Output the [x, y] coordinate of the center of the cell containing the given text.  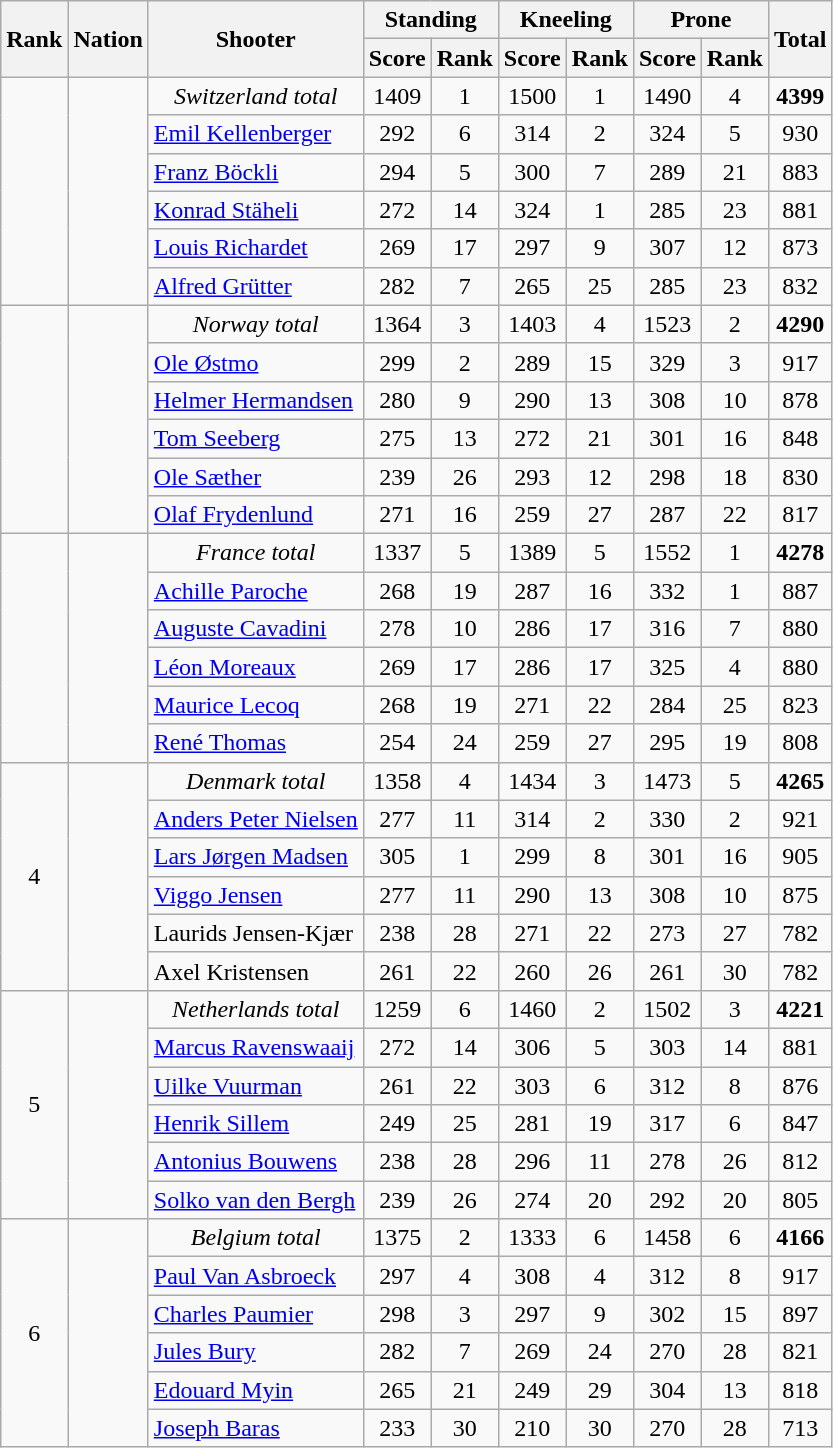
713 [800, 1428]
274 [532, 1200]
921 [800, 819]
1460 [532, 1009]
883 [800, 172]
887 [800, 591]
818 [800, 1390]
29 [600, 1390]
Norway total [256, 324]
812 [800, 1162]
210 [532, 1428]
307 [667, 248]
1375 [397, 1238]
823 [800, 705]
1409 [397, 96]
Louis Richardet [256, 248]
905 [800, 857]
1403 [532, 324]
Achille Paroche [256, 591]
Edouard Myin [256, 1390]
1333 [532, 1238]
302 [667, 1314]
Laurids Jensen-Kjær [256, 933]
Franz Böckli [256, 172]
832 [800, 286]
284 [667, 705]
Prone [700, 20]
1523 [667, 324]
293 [532, 477]
Alfred Grütter [256, 286]
18 [734, 477]
325 [667, 667]
Shooter [256, 39]
878 [800, 400]
Belgium total [256, 1238]
Charles Paumier [256, 1314]
1259 [397, 1009]
805 [800, 1200]
1502 [667, 1009]
Netherlands total [256, 1009]
Axel Kristensen [256, 971]
817 [800, 515]
233 [397, 1428]
1358 [397, 781]
329 [667, 362]
Maurice Lecoq [256, 705]
808 [800, 743]
1473 [667, 781]
4290 [800, 324]
Viggo Jensen [256, 895]
Nation [108, 39]
821 [800, 1352]
René Thomas [256, 743]
330 [667, 819]
875 [800, 895]
280 [397, 400]
4265 [800, 781]
1434 [532, 781]
Marcus Ravenswaaij [256, 1047]
1337 [397, 553]
Helmer Hermandsen [256, 400]
873 [800, 248]
Solko van den Bergh [256, 1200]
Denmark total [256, 781]
1364 [397, 324]
897 [800, 1314]
830 [800, 477]
Paul Van Asbroeck [256, 1276]
Switzerland total [256, 96]
296 [532, 1162]
930 [800, 134]
1458 [667, 1238]
Jules Bury [256, 1352]
254 [397, 743]
300 [532, 172]
1389 [532, 553]
4166 [800, 1238]
876 [800, 1085]
Konrad Stäheli [256, 210]
275 [397, 438]
317 [667, 1124]
260 [532, 971]
4399 [800, 96]
Ole Østmo [256, 362]
4278 [800, 553]
1552 [667, 553]
848 [800, 438]
Emil Kellenberger [256, 134]
281 [532, 1124]
Tom Seeberg [256, 438]
Joseph Baras [256, 1428]
Standing [430, 20]
847 [800, 1124]
4221 [800, 1009]
Olaf Frydenlund [256, 515]
316 [667, 629]
Kneeling [566, 20]
306 [532, 1047]
305 [397, 857]
Auguste Cavadini [256, 629]
Ole Sæther [256, 477]
Total [800, 39]
France total [256, 553]
Uilke Vuurman [256, 1085]
1500 [532, 96]
295 [667, 743]
Lars Jørgen Madsen [256, 857]
273 [667, 933]
Antonius Bouwens [256, 1162]
Anders Peter Nielsen [256, 819]
Léon Moreaux [256, 667]
1490 [667, 96]
304 [667, 1390]
Henrik Sillem [256, 1124]
294 [397, 172]
332 [667, 591]
